Extract the [X, Y] coordinate from the center of the cell holding the provided text.  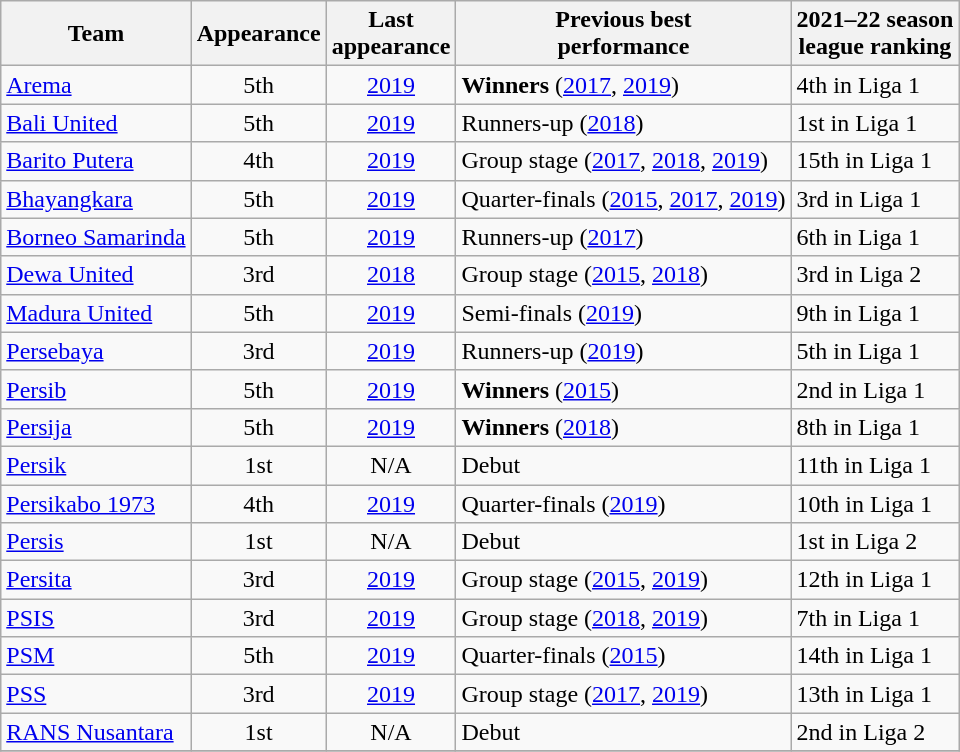
3rd in Liga 2 [875, 275]
9th in Liga 1 [875, 313]
Arema [96, 85]
Persis [96, 542]
1st in Liga 2 [875, 542]
Quarter-finals (2015, 2017, 2019) [624, 199]
Quarter-finals (2019) [624, 503]
Semi-finals (2019) [624, 313]
Runners-up (2018) [624, 123]
Barito Putera [96, 161]
Winners (2017, 2019) [624, 85]
Bali United [96, 123]
Team [96, 34]
Persebaya [96, 351]
Lastappearance [391, 34]
12th in Liga 1 [875, 580]
7th in Liga 1 [875, 618]
Winners (2015) [624, 389]
Group stage (2017, 2018, 2019) [624, 161]
Runners-up (2017) [624, 237]
4th in Liga 1 [875, 85]
3rd in Liga 1 [875, 199]
PSM [96, 656]
Group stage (2017, 2019) [624, 694]
Group stage (2015, 2018) [624, 275]
1st in Liga 1 [875, 123]
14th in Liga 1 [875, 656]
2018 [391, 275]
Borneo Samarinda [96, 237]
Winners (2018) [624, 427]
Persita [96, 580]
Previous bestperformance [624, 34]
PSIS [96, 618]
2nd in Liga 1 [875, 389]
Bhayangkara [96, 199]
Persija [96, 427]
Quarter-finals (2015) [624, 656]
Madura United [96, 313]
15th in Liga 1 [875, 161]
Group stage (2015, 2019) [624, 580]
5th in Liga 1 [875, 351]
2021–22 seasonleague ranking [875, 34]
2nd in Liga 2 [875, 732]
Runners-up (2019) [624, 351]
8th in Liga 1 [875, 427]
Group stage (2018, 2019) [624, 618]
10th in Liga 1 [875, 503]
13th in Liga 1 [875, 694]
Persik [96, 465]
11th in Liga 1 [875, 465]
6th in Liga 1 [875, 237]
Persikabo 1973 [96, 503]
Appearance [258, 34]
RANS Nusantara [96, 732]
Persib [96, 389]
Dewa United [96, 275]
PSS [96, 694]
